Detect which cell encompasses the target text, then output its [x, y] center coordinate. 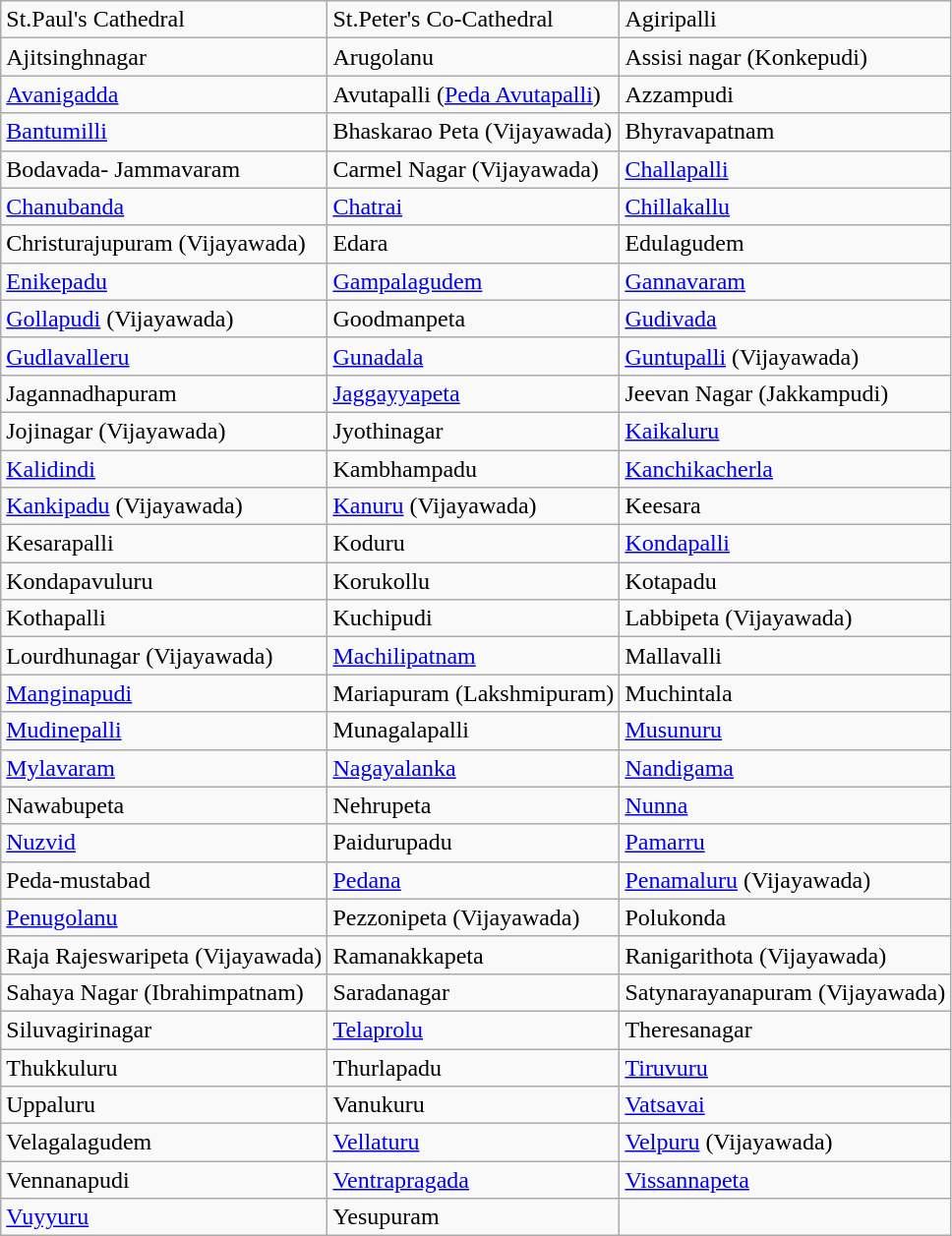
Bantumilli [164, 132]
Kanuru (Vijayawada) [474, 506]
Carmel Nagar (Vijayawada) [474, 169]
Bhaskarao Peta (Vijayawada) [474, 132]
Manginapudi [164, 693]
Vuyyuru [164, 1217]
Labbipeta (Vijayawada) [785, 618]
Jojinagar (Vijayawada) [164, 431]
Jyothinagar [474, 431]
Ventrapragada [474, 1180]
Polukonda [785, 917]
Jagannadhapuram [164, 393]
Lourdhunagar (Vijayawada) [164, 656]
Telaprolu [474, 1030]
Velpuru (Vijayawada) [785, 1143]
Siluvagirinagar [164, 1030]
Mariapuram (Lakshmipuram) [474, 693]
Koduru [474, 544]
Thukkuluru [164, 1067]
Guntupalli (Vijayawada) [785, 356]
Gannavaram [785, 281]
Mudinepalli [164, 731]
Challapalli [785, 169]
Mallavalli [785, 656]
Arugolanu [474, 57]
Musunuru [785, 731]
Azzampudi [785, 94]
Vissannapeta [785, 1180]
Yesupuram [474, 1217]
Goodmanpeta [474, 319]
Jeevan Nagar (Jakkampudi) [785, 393]
Penamaluru (Vijayawada) [785, 880]
Gudlavalleru [164, 356]
Chillakallu [785, 206]
Vanukuru [474, 1105]
Kuchipudi [474, 618]
Agiripalli [785, 20]
Jaggayyapeta [474, 393]
Christurajupuram (Vijayawada) [164, 244]
Paidurupadu [474, 843]
Kaikaluru [785, 431]
Mylavaram [164, 768]
Tiruvuru [785, 1067]
Thurlapadu [474, 1067]
Kothapalli [164, 618]
Pamarru [785, 843]
Gampalagudem [474, 281]
Gollapudi (Vijayawada) [164, 319]
Peda-mustabad [164, 880]
Velagalagudem [164, 1143]
Ajitsinghnagar [164, 57]
Bhyravapatnam [785, 132]
Keesara [785, 506]
Vellaturu [474, 1143]
Gunadala [474, 356]
Pedana [474, 880]
Nuzvid [164, 843]
Chatrai [474, 206]
Assisi nagar (Konkepudi) [785, 57]
Vennanapudi [164, 1180]
Satynarayanapuram (Vijayawada) [785, 992]
Raja Rajeswaripeta (Vijayawada) [164, 955]
Machilipatnam [474, 656]
Pezzonipeta (Vijayawada) [474, 917]
Gudivada [785, 319]
Chanubanda [164, 206]
St.Paul's Cathedral [164, 20]
Saradanagar [474, 992]
St.Peter's Co-Cathedral [474, 20]
Kankipadu (Vijayawada) [164, 506]
Ramanakkapeta [474, 955]
Ranigarithota (Vijayawada) [785, 955]
Kalidindi [164, 469]
Nagayalanka [474, 768]
Edulagudem [785, 244]
Avanigadda [164, 94]
Enikepadu [164, 281]
Nehrupeta [474, 805]
Bodavada- Jammavaram [164, 169]
Edara [474, 244]
Theresanagar [785, 1030]
Uppaluru [164, 1105]
Avutapalli (Peda Avutapalli) [474, 94]
Kondapalli [785, 544]
Penugolanu [164, 917]
Kanchikacherla [785, 469]
Vatsavai [785, 1105]
Kotapadu [785, 581]
Korukollu [474, 581]
Kesarapalli [164, 544]
Munagalapalli [474, 731]
Nandigama [785, 768]
Nunna [785, 805]
Sahaya Nagar (Ibrahimpatnam) [164, 992]
Kambhampadu [474, 469]
Kondapavuluru [164, 581]
Nawabupeta [164, 805]
Muchintala [785, 693]
